For the text-containing cell, return its midpoint in [X, Y] coordinate format. 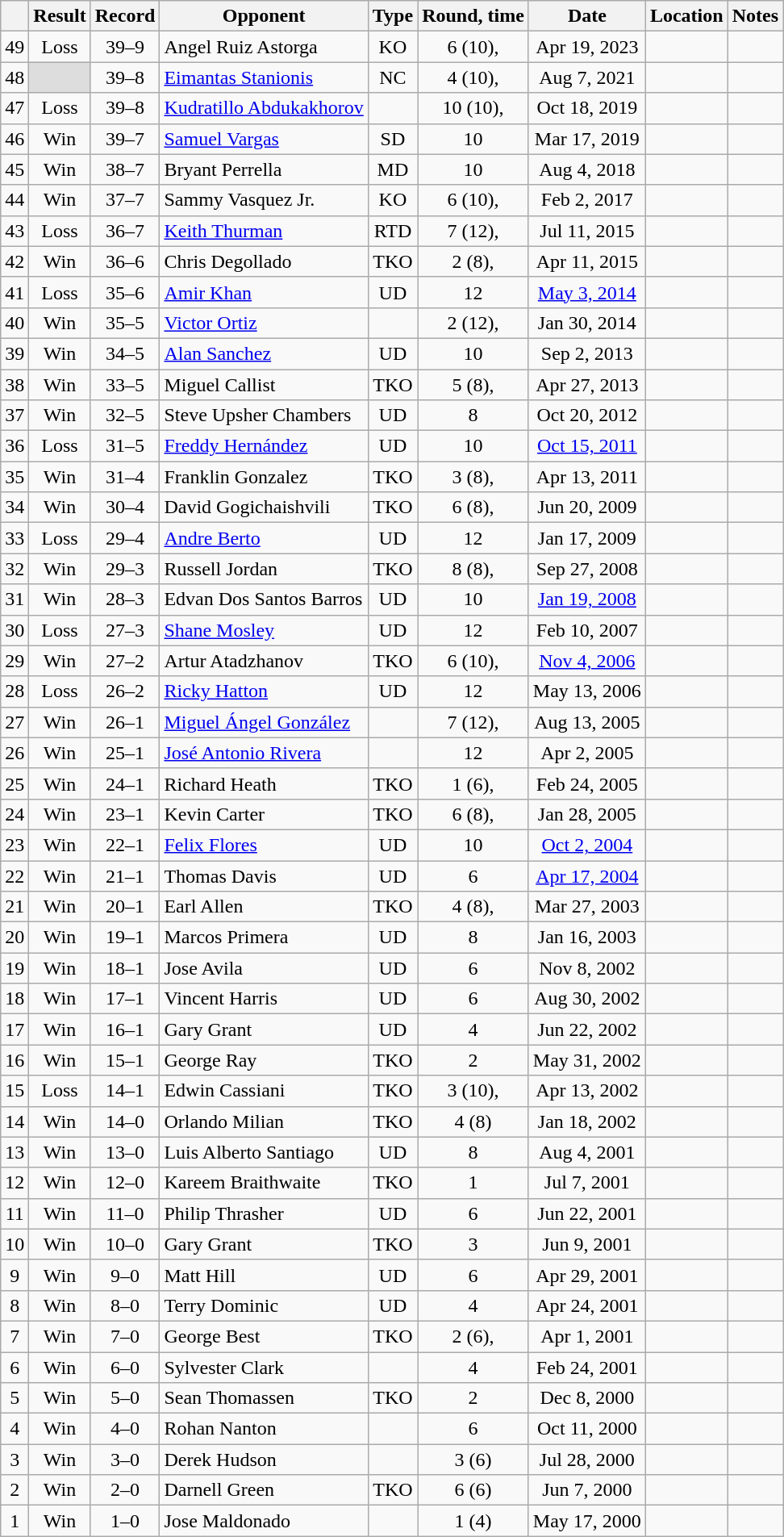
19–1 [125, 938]
32 [15, 569]
Apr 13, 2011 [587, 477]
4 (8) [473, 1121]
Apr 27, 2013 [587, 385]
Jan 30, 2014 [587, 323]
16–1 [125, 1030]
29 [15, 661]
Franklin Gonzalez [264, 477]
3 (10), [473, 1091]
Derek Hudson [264, 1460]
Edwin Cassiani [264, 1091]
Jan 19, 2008 [587, 599]
Sammy Vasquez Jr. [264, 200]
4–0 [125, 1429]
42 [15, 261]
10 (10), [473, 108]
Rohan Nanton [264, 1429]
Eimantas Stanionis [264, 77]
39–7 [125, 139]
34 [15, 507]
Edvan Dos Santos Barros [264, 599]
Mar 27, 2003 [587, 907]
Kevin Carter [264, 814]
Apr 1, 2001 [587, 1336]
29–4 [125, 538]
3 (6) [473, 1460]
49 [15, 47]
27 [15, 722]
Aug 4, 2001 [587, 1152]
Jun 20, 2009 [587, 507]
Apr 24, 2001 [587, 1305]
George Best [264, 1336]
14–0 [125, 1121]
Round, time [473, 16]
Alan Sanchez [264, 353]
37 [15, 416]
Artur Atadzhanov [264, 661]
35–6 [125, 292]
2–0 [125, 1490]
Luis Alberto Santiago [264, 1152]
36 [15, 446]
Orlando Milian [264, 1121]
24 [15, 814]
2 (12), [473, 323]
Jun 7, 2000 [587, 1490]
Feb 2, 2017 [587, 200]
35 [15, 477]
26–2 [125, 691]
Jose Avila [264, 968]
5 [15, 1398]
Matt Hill [264, 1275]
Jun 22, 2002 [587, 1030]
Nov 4, 2006 [587, 661]
Jul 11, 2015 [587, 231]
15–1 [125, 1060]
Steve Upsher Chambers [264, 416]
32–5 [125, 416]
Record [125, 16]
Sep 27, 2008 [587, 569]
9 [15, 1275]
Kareem Braithwaite [264, 1183]
22–1 [125, 845]
31–5 [125, 446]
Mar 17, 2019 [587, 139]
Apr 19, 2023 [587, 47]
Jun 9, 2001 [587, 1244]
18–1 [125, 968]
26 [15, 753]
Sean Thomassen [264, 1398]
May 31, 2002 [587, 1060]
38–7 [125, 169]
11–0 [125, 1213]
Vincent Harris [264, 999]
Notes [755, 16]
Miguel Callist [264, 385]
Freddy Hernández [264, 446]
Jul 28, 2000 [587, 1460]
Chris Degollado [264, 261]
30 [15, 630]
39–9 [125, 47]
47 [15, 108]
3–0 [125, 1460]
Feb 10, 2007 [587, 630]
Aug 7, 2021 [587, 77]
Result [60, 16]
33–5 [125, 385]
Bryant Perrella [264, 169]
Apr 29, 2001 [587, 1275]
36–7 [125, 231]
Jun 22, 2001 [587, 1213]
Andre Berto [264, 538]
Feb 24, 2001 [587, 1368]
Shane Mosley [264, 630]
37–7 [125, 200]
6–0 [125, 1368]
24–1 [125, 783]
48 [15, 77]
Jul 7, 2001 [587, 1183]
18 [15, 999]
8–0 [125, 1305]
Aug 4, 2018 [587, 169]
Sep 2, 2013 [587, 353]
16 [15, 1060]
RTD [392, 231]
40 [15, 323]
Darnell Green [264, 1490]
Sylvester Clark [264, 1368]
Ricky Hatton [264, 691]
Terry Dominic [264, 1305]
31 [15, 599]
27–2 [125, 661]
Keith Thurman [264, 231]
15 [15, 1091]
23–1 [125, 814]
Oct 11, 2000 [587, 1429]
Opponent [264, 16]
May 17, 2000 [587, 1521]
4 (8), [473, 907]
Earl Allen [264, 907]
Dec 8, 2000 [587, 1398]
Miguel Ángel González [264, 722]
Thomas Davis [264, 875]
Oct 18, 2019 [587, 108]
36–6 [125, 261]
34–5 [125, 353]
5–0 [125, 1398]
41 [15, 292]
David Gogichaishvili [264, 507]
45 [15, 169]
Type [392, 16]
1 (4) [473, 1521]
May 3, 2014 [587, 292]
29–3 [125, 569]
25–1 [125, 753]
Location [686, 16]
Apr 2, 2005 [587, 753]
10–0 [125, 1244]
Jan 18, 2002 [587, 1121]
20–1 [125, 907]
Aug 30, 2002 [587, 999]
Jose Maldonado [264, 1521]
6 (6) [473, 1490]
George Ray [264, 1060]
23 [15, 845]
14–1 [125, 1091]
31–4 [125, 477]
Richard Heath [264, 783]
33 [15, 538]
13–0 [125, 1152]
43 [15, 231]
5 (8), [473, 385]
21 [15, 907]
28 [15, 691]
38 [15, 385]
28–3 [125, 599]
3 (8), [473, 477]
Date [587, 16]
2 (8), [473, 261]
14 [15, 1121]
30–4 [125, 507]
Oct 20, 2012 [587, 416]
Aug 13, 2005 [587, 722]
Apr 17, 2004 [587, 875]
Marcos Primera [264, 938]
11 [15, 1213]
27–3 [125, 630]
7 [15, 1336]
NC [392, 77]
8 (8), [473, 569]
1–0 [125, 1521]
1 (6), [473, 783]
Angel Ruiz Astorga [264, 47]
26–1 [125, 722]
Victor Ortiz [264, 323]
4 (10), [473, 77]
Oct 2, 2004 [587, 845]
2 (6), [473, 1336]
Russell Jordan [264, 569]
José Antonio Rivera [264, 753]
17–1 [125, 999]
44 [15, 200]
MD [392, 169]
Jan 16, 2003 [587, 938]
46 [15, 139]
17 [15, 1030]
12–0 [125, 1183]
19 [15, 968]
22 [15, 875]
Apr 13, 2002 [587, 1091]
13 [15, 1152]
SD [392, 139]
7–0 [125, 1336]
May 13, 2006 [587, 691]
Samuel Vargas [264, 139]
Apr 11, 2015 [587, 261]
Nov 8, 2002 [587, 968]
35–5 [125, 323]
39 [15, 353]
Felix Flores [264, 845]
25 [15, 783]
Amir Khan [264, 292]
21–1 [125, 875]
Jan 17, 2009 [587, 538]
Feb 24, 2005 [587, 783]
Philip Thrasher [264, 1213]
Kudratillo Abdukakhorov [264, 108]
9–0 [125, 1275]
Jan 28, 2005 [587, 814]
Oct 15, 2011 [587, 446]
20 [15, 938]
